Scan for the cell matching the given text and deliver its (x, y) coordinate at center. 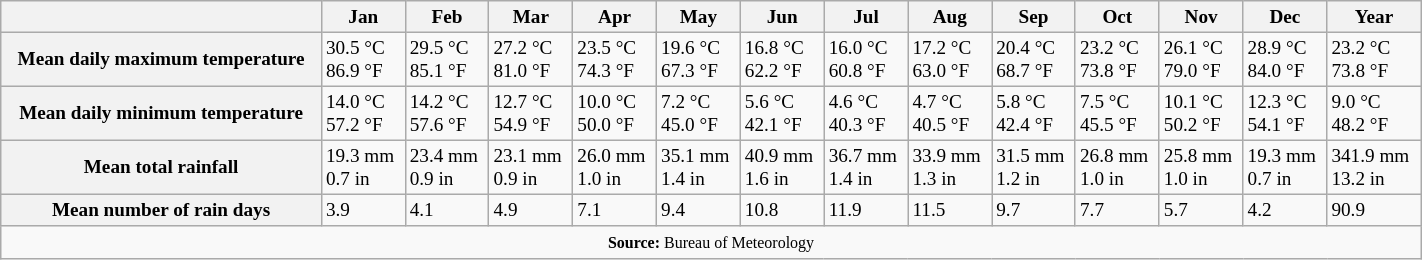
7.2 °C45.0 °F (699, 114)
16.0 °C60.8 °F (866, 59)
Mean daily maximum temperature (162, 59)
26.8 mm1.0 in (1117, 168)
Year (1374, 17)
12.7 °C54.9 °F (531, 114)
10.8 (782, 211)
31.5 mm1.2 in (1034, 168)
Jun (782, 17)
Aug (950, 17)
5.6 °C42.1 °F (782, 114)
341.9 mm13.2 in (1374, 168)
23.4 mm0.9 in (447, 168)
29.5 °C85.1 °F (447, 59)
11.9 (866, 211)
4.7 °C40.5 °F (950, 114)
27.2 °C81.0 °F (531, 59)
7.7 (1117, 211)
35.1 mm1.4 in (699, 168)
90.9 (1374, 211)
14.2 °C57.6 °F (447, 114)
Nov (1201, 17)
7.1 (615, 211)
4.1 (447, 211)
9.4 (699, 211)
Sep (1034, 17)
36.7 mm1.4 in (866, 168)
10.1 °C50.2 °F (1201, 114)
Apr (615, 17)
23.5 °C74.3 °F (615, 59)
28.9 °C84.0 °F (1285, 59)
Oct (1117, 17)
11.5 (950, 211)
9.0 °C48.2 °F (1374, 114)
Dec (1285, 17)
26.0 mm1.0 in (615, 168)
Mean total rainfall (162, 168)
Source: Bureau of Meteorology (711, 242)
3.9 (363, 211)
4.6 °C40.3 °F (866, 114)
26.1 °C79.0 °F (1201, 59)
9.7 (1034, 211)
10.0 °C50.0 °F (615, 114)
5.8 °C42.4 °F (1034, 114)
4.2 (1285, 211)
17.2 °C63.0 °F (950, 59)
20.4 °C68.7 °F (1034, 59)
33.9 mm1.3 in (950, 168)
Jan (363, 17)
40.9 mm1.6 in (782, 168)
30.5 °C86.9 °F (363, 59)
5.7 (1201, 211)
25.8 mm1.0 in (1201, 168)
16.8 °C62.2 °F (782, 59)
Jul (866, 17)
19.6 °C67.3 °F (699, 59)
Mar (531, 17)
7.5 °C45.5 °F (1117, 114)
Mean number of rain days (162, 211)
12.3 °C54.1 °F (1285, 114)
14.0 °C57.2 °F (363, 114)
4.9 (531, 211)
Feb (447, 17)
23.1 mm0.9 in (531, 168)
Mean daily minimum temperature (162, 114)
May (699, 17)
